Search for the cell housing the specified text and yield its (x, y) center coordinate. 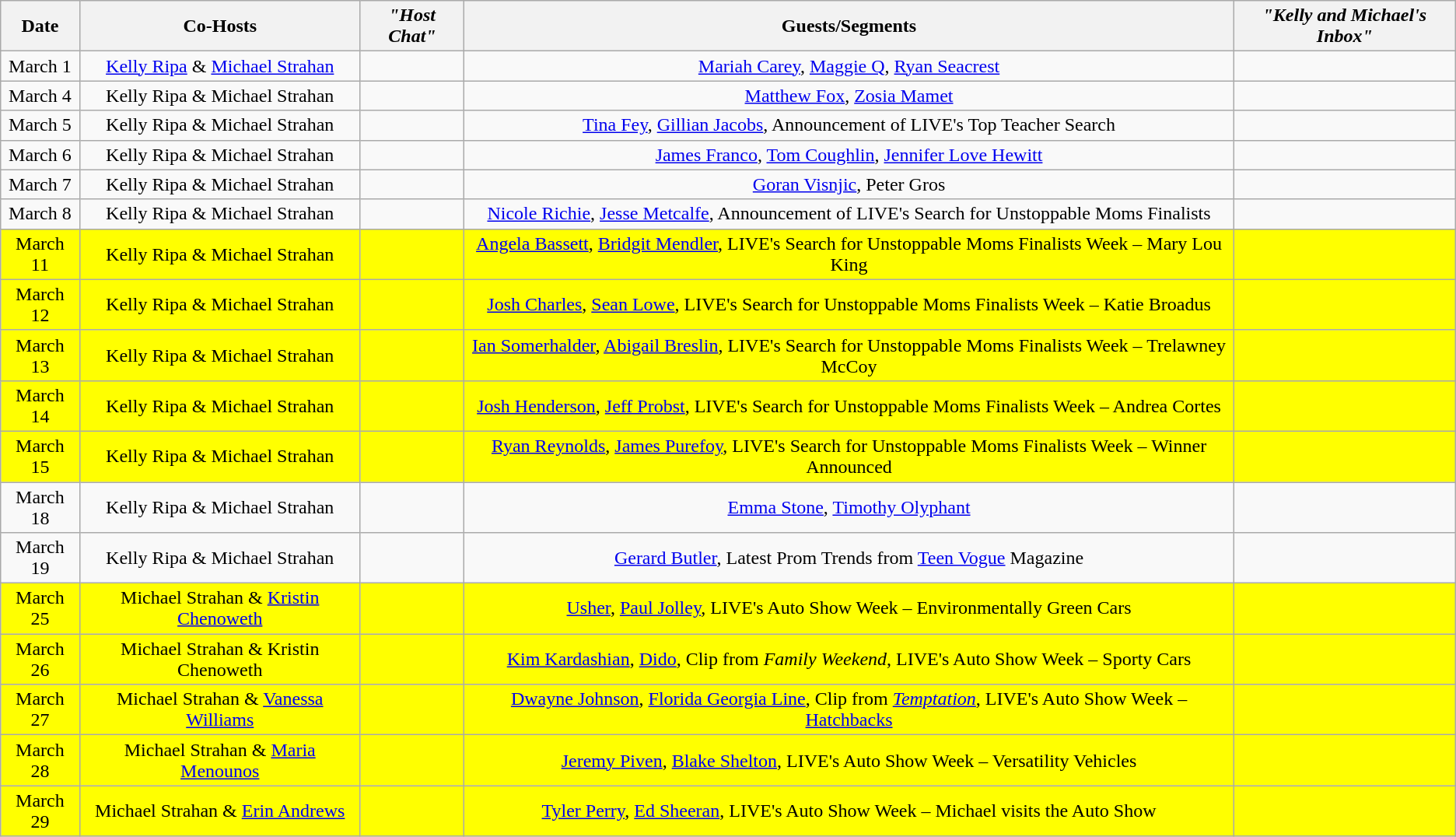
March 1 (40, 66)
Michael Strahan & Maria Menounos (219, 761)
Guests/Segments (849, 26)
James Franco, Tom Coughlin, Jennifer Love Hewitt (849, 155)
March 5 (40, 125)
March 27 (40, 709)
Jeremy Piven, Blake Shelton, LIVE's Auto Show Week – Versatility Vehicles (849, 761)
Tina Fey, Gillian Jacobs, Announcement of LIVE's Top Teacher Search (849, 125)
Emma Stone, Timothy Olyphant (849, 507)
March 4 (40, 96)
March 18 (40, 507)
Angela Bassett, Bridgit Mendler, LIVE's Search for Unstoppable Moms Finalists Week – Mary Lou King (849, 254)
Dwayne Johnson, Florida Georgia Line, Clip from Temptation, LIVE's Auto Show Week – Hatchbacks (849, 709)
Kim Kardashian, Dido, Clip from Family Weekend, LIVE's Auto Show Week – Sporty Cars (849, 660)
"Host Chat" (412, 26)
Co-Hosts (219, 26)
March 11 (40, 254)
March 15 (40, 456)
March 26 (40, 660)
Josh Henderson, Jeff Probst, LIVE's Search for Unstoppable Moms Finalists Week – Andrea Cortes (849, 406)
Usher, Paul Jolley, LIVE's Auto Show Week – Environmentally Green Cars (849, 608)
Nicole Richie, Jesse Metcalfe, Announcement of LIVE's Search for Unstoppable Moms Finalists (849, 214)
Michael Strahan & Vanessa Williams (219, 709)
Date (40, 26)
Michael Strahan & Erin Andrews (219, 811)
Ian Somerhalder, Abigail Breslin, LIVE's Search for Unstoppable Moms Finalists Week – Trelawney McCoy (849, 355)
March 8 (40, 214)
March 6 (40, 155)
March 19 (40, 559)
Goran Visnjic, Peter Gros (849, 184)
March 12 (40, 305)
March 29 (40, 811)
Mariah Carey, Maggie Q, Ryan Seacrest (849, 66)
Ryan Reynolds, James Purefoy, LIVE's Search for Unstoppable Moms Finalists Week – Winner Announced (849, 456)
March 7 (40, 184)
Tyler Perry, Ed Sheeran, LIVE's Auto Show Week – Michael visits the Auto Show (849, 811)
Gerard Butler, Latest Prom Trends from Teen Vogue Magazine (849, 559)
"Kelly and Michael's Inbox" (1344, 26)
Matthew Fox, Zosia Mamet (849, 96)
March 13 (40, 355)
March 14 (40, 406)
March 25 (40, 608)
Josh Charles, Sean Lowe, LIVE's Search for Unstoppable Moms Finalists Week – Katie Broadus (849, 305)
March 28 (40, 761)
